Scan for the cell matching the given text and deliver its [X, Y] coordinate at center. 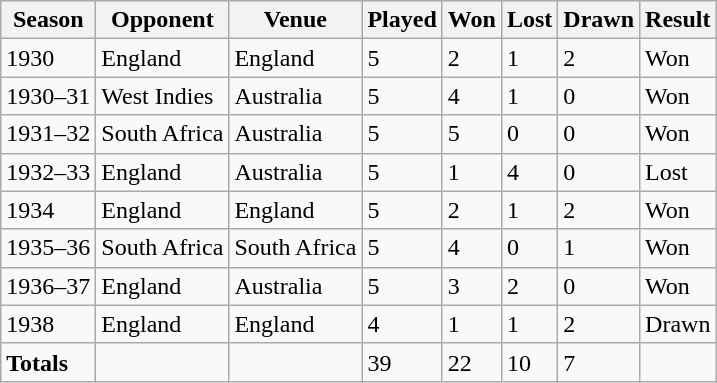
22 [472, 362]
7 [599, 362]
1938 [48, 324]
Played [402, 20]
Opponent [162, 20]
1932–33 [48, 172]
39 [402, 362]
1931–32 [48, 134]
1935–36 [48, 248]
Venue [296, 20]
1930–31 [48, 96]
Totals [48, 362]
1930 [48, 58]
Result [678, 20]
Season [48, 20]
10 [529, 362]
West Indies [162, 96]
1936–37 [48, 286]
1934 [48, 210]
3 [472, 286]
